Capture the cell that displays the provided text and extract its [x, y] central coordinate. 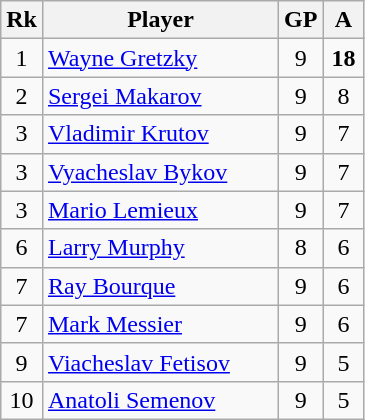
Larry Murphy [160, 248]
Vladimir Krutov [160, 134]
1 [22, 58]
10 [22, 400]
Player [160, 20]
GP [301, 20]
Vyacheslav Bykov [160, 172]
A [344, 20]
Mark Messier [160, 324]
Sergei Makarov [160, 96]
2 [22, 96]
Wayne Gretzky [160, 58]
Mario Lemieux [160, 210]
Ray Bourque [160, 286]
Rk [22, 20]
18 [344, 58]
Anatoli Semenov [160, 400]
Viacheslav Fetisov [160, 362]
